Identify which cell holds the provided text, then report its (x, y) central coordinate. 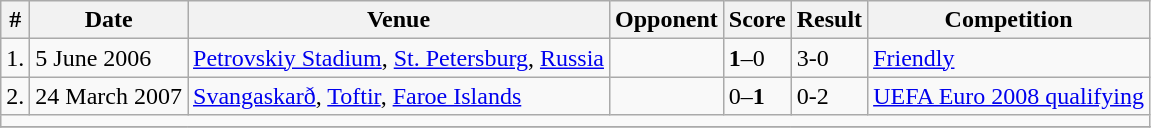
Date (109, 20)
24 March 2007 (109, 96)
Friendly (1009, 58)
Petrovskiy Stadium, St. Petersburg, Russia (399, 58)
Result (829, 20)
Score (757, 20)
# (16, 20)
2. (16, 96)
Opponent (666, 20)
5 June 2006 (109, 58)
1–0 (757, 58)
0–1 (757, 96)
Competition (1009, 20)
1. (16, 58)
UEFA Euro 2008 qualifying (1009, 96)
3-0 (829, 58)
Svangaskarð, Toftir, Faroe Islands (399, 96)
0-2 (829, 96)
Venue (399, 20)
